Find where the given text appears and provide that cell's center as [x, y] coordinate. 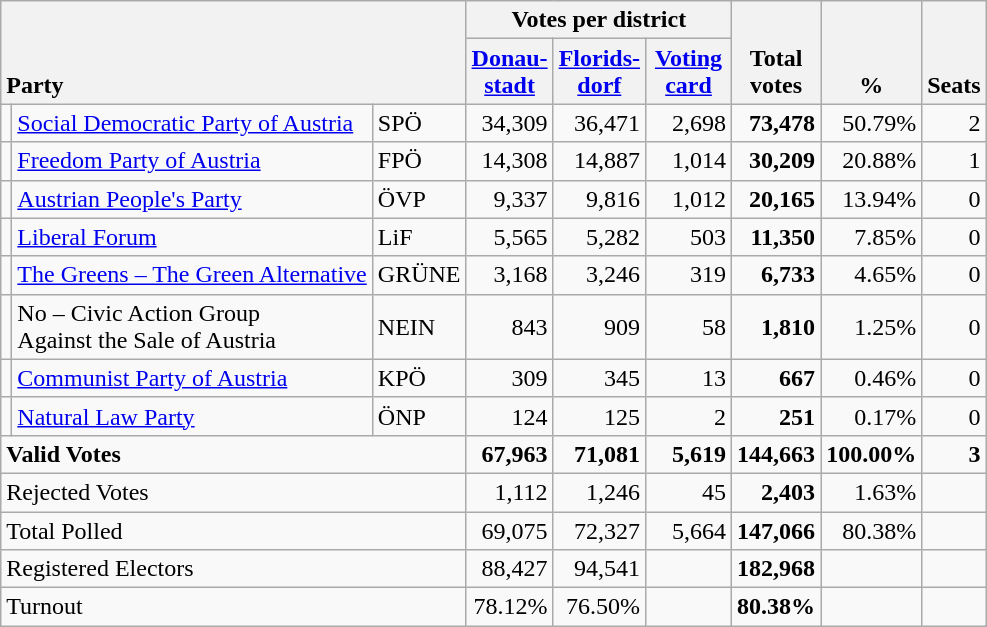
30,209 [776, 161]
The Greens – The Green Alternative [192, 275]
319 [689, 275]
Donau-stadt [510, 72]
Freedom Party of Austria [192, 161]
1.63% [872, 492]
No – Civic Action GroupAgainst the Sale of Austria [192, 326]
9,816 [599, 199]
Valid Votes [234, 454]
Liberal Forum [192, 237]
843 [510, 326]
125 [599, 416]
45 [689, 492]
667 [776, 378]
0.46% [872, 378]
69,075 [510, 531]
Totalvotes [776, 52]
503 [689, 237]
4.65% [872, 275]
7.85% [872, 237]
1,112 [510, 492]
88,427 [510, 569]
67,963 [510, 454]
NEIN [419, 326]
1,246 [599, 492]
1 [954, 161]
5,565 [510, 237]
73,478 [776, 123]
20.88% [872, 161]
9,337 [510, 199]
71,081 [599, 454]
Party [234, 52]
251 [776, 416]
72,327 [599, 531]
100.00% [872, 454]
5,664 [689, 531]
3,168 [510, 275]
FPÖ [419, 161]
76.50% [599, 607]
Votes per district [599, 20]
124 [510, 416]
Total Polled [234, 531]
36,471 [599, 123]
1,014 [689, 161]
KPÖ [419, 378]
11,350 [776, 237]
6,733 [776, 275]
5,619 [689, 454]
14,308 [510, 161]
Austrian People's Party [192, 199]
2,403 [776, 492]
1,810 [776, 326]
SPÖ [419, 123]
13.94% [872, 199]
182,968 [776, 569]
13 [689, 378]
345 [599, 378]
Natural Law Party [192, 416]
2,698 [689, 123]
5,282 [599, 237]
Seats [954, 52]
ÖNP [419, 416]
50.79% [872, 123]
Social Democratic Party of Austria [192, 123]
Registered Electors [234, 569]
58 [689, 326]
0.17% [872, 416]
Rejected Votes [234, 492]
147,066 [776, 531]
Votingcard [689, 72]
% [872, 52]
Florids-dorf [599, 72]
20,165 [776, 199]
3 [954, 454]
GRÜNE [419, 275]
14,887 [599, 161]
309 [510, 378]
Turnout [234, 607]
ÖVP [419, 199]
34,309 [510, 123]
144,663 [776, 454]
909 [599, 326]
3,246 [599, 275]
1,012 [689, 199]
Communist Party of Austria [192, 378]
94,541 [599, 569]
LiF [419, 237]
1.25% [872, 326]
78.12% [510, 607]
